From the cell containing the given text, extract its center point as [x, y] coordinate. 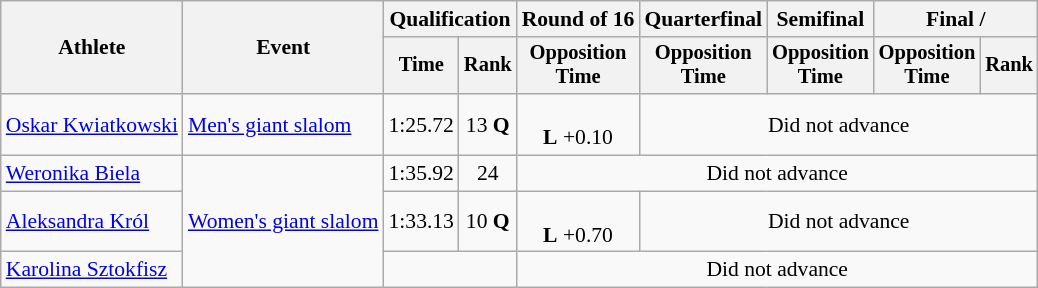
Qualification [450, 19]
Weronika Biela [92, 174]
Round of 16 [578, 19]
L +0.70 [578, 222]
24 [488, 174]
Men's giant slalom [284, 124]
1:35.92 [420, 174]
Oskar Kwiatkowski [92, 124]
Time [420, 66]
1:33.13 [420, 222]
Athlete [92, 48]
1:25.72 [420, 124]
Final / [956, 19]
Semifinal [820, 19]
Event [284, 48]
Quarterfinal [703, 19]
13 Q [488, 124]
L +0.10 [578, 124]
10 Q [488, 222]
Women's giant slalom [284, 222]
Aleksandra Król [92, 222]
Karolina Sztokfisz [92, 270]
